Detect which cell encompasses the target text, then output its [X, Y] center coordinate. 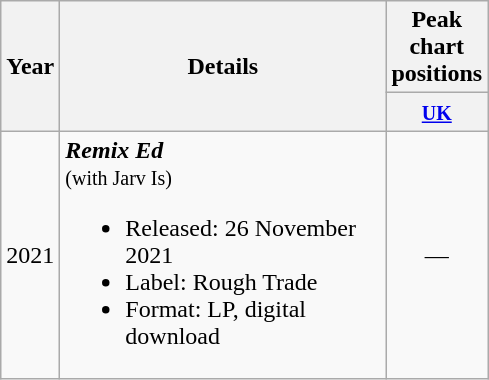
Remix Ed (with Jarv Is)Released: 26 November 2021Label: Rough TradeFormat: LP, digital download [223, 255]
Year [30, 66]
Details [223, 66]
Peak chart positions [437, 47]
2021 [30, 255]
UK [437, 112]
— [437, 255]
